Identify which cell holds the provided text, then report its (x, y) central coordinate. 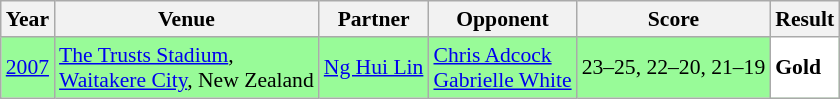
Gold (804, 68)
Chris Adcock Gabrielle White (502, 68)
2007 (28, 68)
Result (804, 19)
The Trusts Stadium,Waitakere City, New Zealand (186, 68)
Year (28, 19)
Partner (374, 19)
Opponent (502, 19)
Score (674, 19)
23–25, 22–20, 21–19 (674, 68)
Ng Hui Lin (374, 68)
Venue (186, 19)
